Return the [X, Y] coordinate for the center point of the cell that contains the specified text.  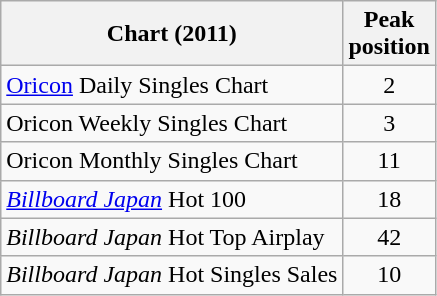
Oricon Weekly Singles Chart [172, 123]
10 [389, 275]
11 [389, 161]
Oricon Daily Singles Chart [172, 85]
18 [389, 199]
Billboard Japan Hot Singles Sales [172, 275]
Chart (2011) [172, 34]
Billboard Japan Hot 100 [172, 199]
Oricon Monthly Singles Chart [172, 161]
Peakposition [389, 34]
3 [389, 123]
2 [389, 85]
42 [389, 237]
Billboard Japan Hot Top Airplay [172, 237]
